Find where the given text appears and provide that cell's center as [x, y] coordinate. 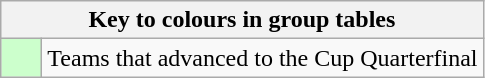
Teams that advanced to the Cup Quarterfinal [262, 58]
Key to colours in group tables [242, 20]
